Return the [X, Y] coordinate for the center point of the cell that contains the specified text.  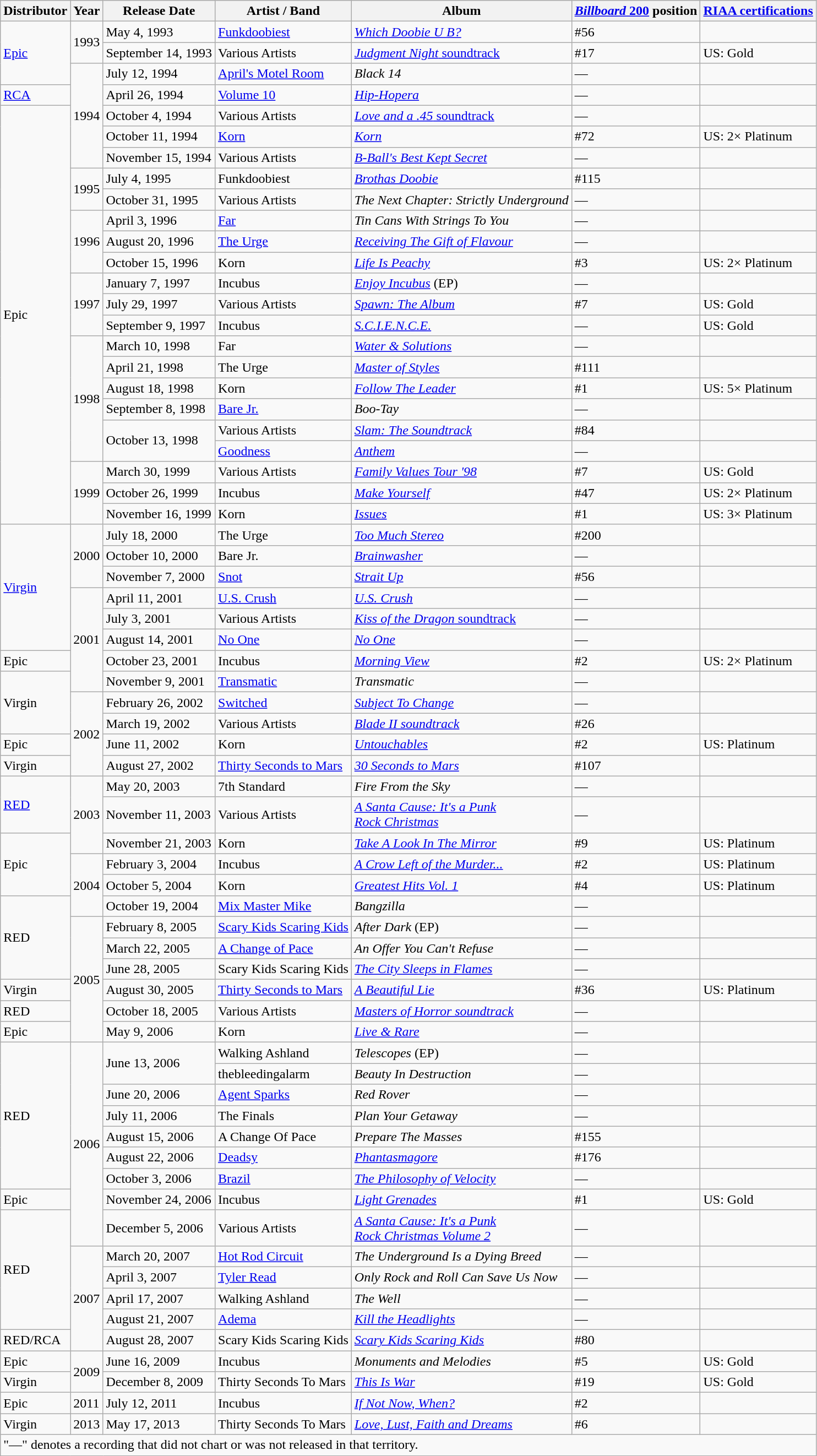
January 7, 1997 [159, 284]
Deadsy [284, 1158]
Mix Master Mike [284, 906]
The Finals [284, 1116]
Greatest Hits Vol. 1 [461, 885]
Tin Cans With Strings To You [461, 220]
Plan Your Getaway [461, 1116]
October 13, 1998 [159, 441]
Slam: The Soundtrack [461, 430]
Take A Look In The Mirror [461, 843]
Untouchables [461, 745]
#176 [636, 1158]
#26 [636, 724]
A Santa Cause: It's a Punk Rock Christmas [461, 815]
Which Doobie U B? [461, 32]
November 9, 2001 [159, 682]
B-Ball's Best Kept Secret [461, 157]
An Offer You Can't Refuse [461, 948]
Light Grenades [461, 1199]
Love, Lust, Faith and Dreams [461, 1424]
RCA [35, 95]
Love and a .45 soundtrack [461, 116]
US: 5× Platinum [758, 388]
1998 [87, 399]
A Beautiful Lie [461, 990]
August 28, 2007 [159, 1340]
May 4, 1993 [159, 32]
Goodness [284, 451]
Snot [284, 577]
November 15, 1994 [159, 157]
Tyler Read [284, 1277]
October 19, 2004 [159, 906]
Black 14 [461, 74]
#19 [636, 1382]
October 18, 2005 [159, 1011]
Adema [284, 1319]
The Well [461, 1298]
August 27, 2002 [159, 765]
July 29, 1997 [159, 305]
Morning View [461, 661]
Make Yourself [461, 493]
Anthem [461, 451]
Release Date [159, 11]
November 21, 2003 [159, 843]
This Is War [461, 1382]
1994 [87, 116]
March 30, 1999 [159, 472]
July 12, 1994 [159, 74]
October 15, 1996 [159, 263]
August 20, 1996 [159, 241]
Only Rock and Roll Can Save Us Now [461, 1277]
Enjoy Incubus (EP) [461, 284]
December 8, 2009 [159, 1382]
Masters of Horror soundtrack [461, 1011]
Year [87, 11]
October 4, 1994 [159, 116]
April's Motel Room [284, 74]
February 3, 2004 [159, 864]
November 11, 2003 [159, 815]
30 Seconds to Mars [461, 765]
May 20, 2003 [159, 786]
RED/RCA [35, 1340]
Life Is Peachy [461, 263]
August 18, 1998 [159, 388]
June 13, 2006 [159, 1063]
Monuments and Melodies [461, 1361]
Brazil [284, 1178]
July 12, 2011 [159, 1403]
Strait Up [461, 577]
Spawn: The Album [461, 305]
2011 [87, 1403]
#107 [636, 765]
#36 [636, 990]
October 3, 2006 [159, 1178]
Switched [284, 703]
#5 [636, 1361]
November 24, 2006 [159, 1199]
November 7, 2000 [159, 577]
April 3, 2007 [159, 1277]
1996 [87, 241]
August 15, 2006 [159, 1137]
#115 [636, 178]
2004 [87, 885]
October 10, 2000 [159, 556]
#4 [636, 885]
Water & Solutions [461, 346]
April 21, 1998 [159, 367]
October 11, 1994 [159, 137]
Agent Sparks [284, 1095]
#17 [636, 53]
2009 [87, 1372]
#155 [636, 1137]
2013 [87, 1424]
June 16, 2009 [159, 1361]
July 3, 2001 [159, 619]
#47 [636, 493]
2001 [87, 639]
Billboard 200 position [636, 11]
#111 [636, 367]
1995 [87, 189]
A Change Of Pace [284, 1137]
Judgment Night soundtrack [461, 53]
May 17, 2013 [159, 1424]
July 18, 2000 [159, 535]
Follow The Leader [461, 388]
Kill the Headlights [461, 1319]
March 10, 1998 [159, 346]
Issues [461, 514]
November 16, 1999 [159, 514]
August 30, 2005 [159, 990]
Brainwasher [461, 556]
#200 [636, 535]
Live & Rare [461, 1032]
June 11, 2002 [159, 745]
Master of Styles [461, 367]
October 5, 2004 [159, 885]
July 4, 1995 [159, 178]
#80 [636, 1340]
September 14, 1993 [159, 53]
#72 [636, 137]
Artist / Band [284, 11]
September 8, 1998 [159, 409]
July 11, 2006 [159, 1116]
If Not Now, When? [461, 1403]
October 23, 2001 [159, 661]
7th Standard [284, 786]
thebleedingalarm [284, 1074]
Bangzilla [461, 906]
Telescopes (EP) [461, 1053]
2003 [87, 815]
2000 [87, 556]
A Change of Pace [284, 948]
September 9, 1997 [159, 325]
#6 [636, 1424]
Boo-Tay [461, 409]
August 22, 2006 [159, 1158]
August 14, 2001 [159, 640]
Kiss of the Dragon soundtrack [461, 619]
Prepare The Masses [461, 1137]
August 21, 2007 [159, 1319]
#84 [636, 430]
Receiving The Gift of Flavour [461, 241]
Hot Rod Circuit [284, 1256]
Hip-Hopera [461, 95]
Brothas Doobie [461, 178]
2006 [87, 1144]
October 26, 1999 [159, 493]
Phantasmagore [461, 1158]
March 19, 2002 [159, 724]
June 20, 2006 [159, 1095]
Fire From the Sky [461, 786]
Blade II soundtrack [461, 724]
Beauty In Destruction [461, 1074]
The Philosophy of Velocity [461, 1178]
Volume 10 [284, 95]
Red Rover [461, 1095]
Too Much Stereo [461, 535]
1993 [87, 42]
After Dark (EP) [461, 927]
1997 [87, 305]
April 26, 1994 [159, 95]
1999 [87, 493]
March 22, 2005 [159, 948]
A Santa Cause: It's a Punk Rock Christmas Volume 2 [461, 1228]
The City Sleeps in Flames [461, 969]
2002 [87, 734]
2005 [87, 979]
2007 [87, 1298]
S.C.I.E.N.C.E. [461, 325]
RIAA certifications [758, 11]
March 20, 2007 [159, 1256]
#3 [636, 263]
Album [461, 11]
December 5, 2006 [159, 1228]
US: 3× Platinum [758, 514]
The Underground Is a Dying Breed [461, 1256]
April 3, 1996 [159, 220]
#9 [636, 843]
Family Values Tour '98 [461, 472]
June 28, 2005 [159, 969]
October 31, 1995 [159, 199]
April 17, 2007 [159, 1298]
Subject To Change [461, 703]
The Next Chapter: Strictly Underground [461, 199]
"—" denotes a recording that did not chart or was not released in that territory. [408, 1445]
February 8, 2005 [159, 927]
February 26, 2002 [159, 703]
April 11, 2001 [159, 597]
A Crow Left of the Murder... [461, 864]
May 9, 2006 [159, 1032]
Distributor [35, 11]
